Provide the [X, Y] coordinate of the cell's center where the given text is located.  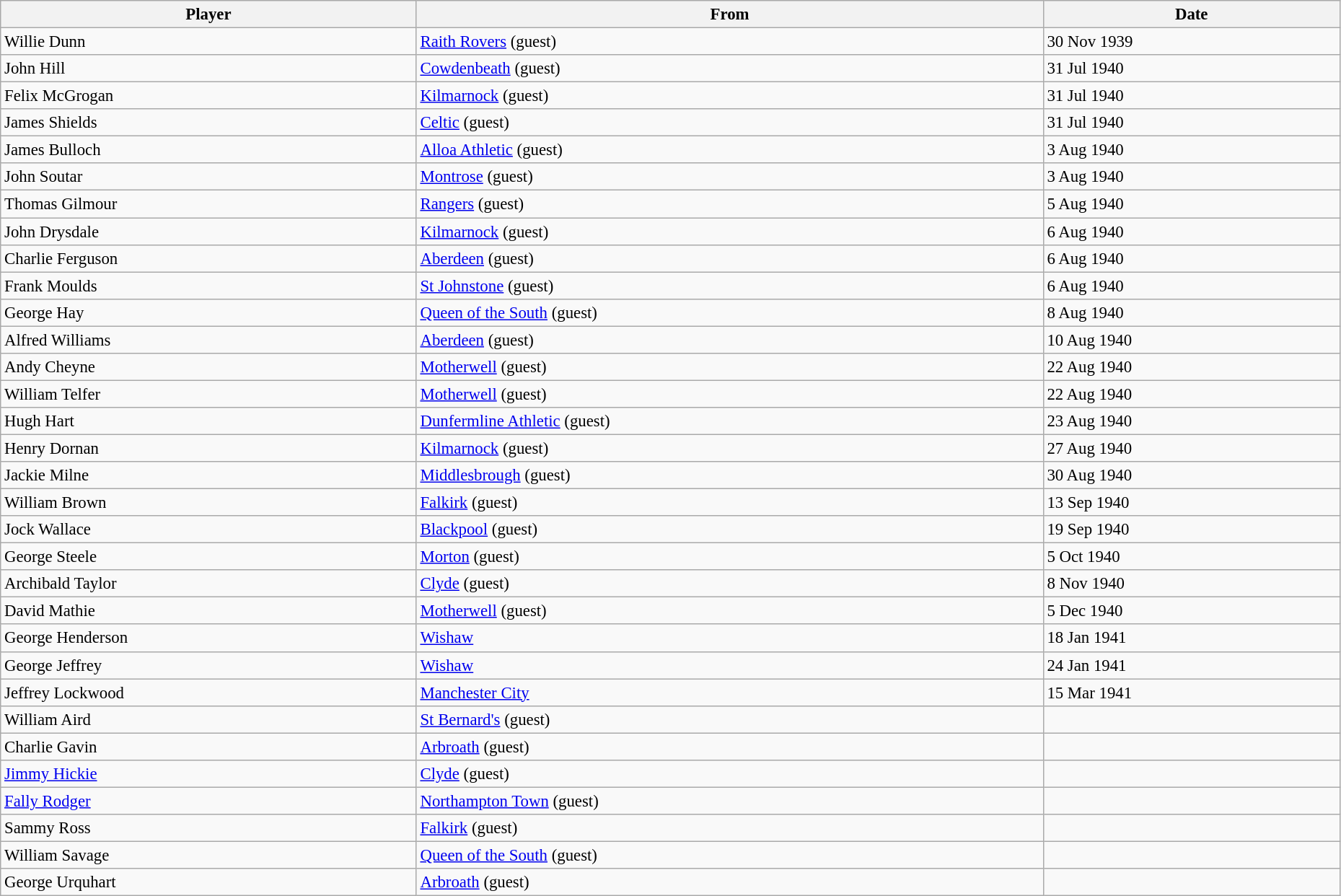
James Shields [208, 123]
Date [1192, 14]
19 Sep 1940 [1192, 530]
John Soutar [208, 177]
Jackie Milne [208, 475]
Montrose (guest) [730, 177]
Manchester City [730, 693]
5 Dec 1940 [1192, 611]
27 Aug 1940 [1192, 448]
Jeffrey Lockwood [208, 693]
Andy Cheyne [208, 367]
William Telfer [208, 394]
Charlie Gavin [208, 747]
8 Aug 1940 [1192, 312]
10 Aug 1940 [1192, 340]
Charlie Ferguson [208, 258]
30 Nov 1939 [1192, 42]
George Hay [208, 312]
30 Aug 1940 [1192, 475]
Northampton Town (guest) [730, 801]
5 Oct 1940 [1192, 557]
Willie Dunn [208, 42]
Felix McGrogan [208, 96]
23 Aug 1940 [1192, 421]
Alfred Williams [208, 340]
Morton (guest) [730, 557]
From [730, 14]
George Jeffrey [208, 665]
William Aird [208, 719]
Jock Wallace [208, 530]
Middlesbrough (guest) [730, 475]
Alloa Athletic (guest) [730, 150]
Fally Rodger [208, 801]
24 Jan 1941 [1192, 665]
Hugh Hart [208, 421]
Jimmy Hickie [208, 774]
George Urquhart [208, 882]
St Johnstone (guest) [730, 286]
Dunfermline Athletic (guest) [730, 421]
William Savage [208, 855]
John Hill [208, 69]
Henry Dornan [208, 448]
Cowdenbeath (guest) [730, 69]
Sammy Ross [208, 828]
Frank Moulds [208, 286]
5 Aug 1940 [1192, 204]
Thomas Gilmour [208, 204]
James Bulloch [208, 150]
Rangers (guest) [730, 204]
Raith Rovers (guest) [730, 42]
George Henderson [208, 638]
8 Nov 1940 [1192, 584]
18 Jan 1941 [1192, 638]
William Brown [208, 503]
Blackpool (guest) [730, 530]
15 Mar 1941 [1192, 693]
Player [208, 14]
13 Sep 1940 [1192, 503]
St Bernard's (guest) [730, 719]
John Drysdale [208, 232]
Celtic (guest) [730, 123]
George Steele [208, 557]
David Mathie [208, 611]
Archibald Taylor [208, 584]
